Output the (X, Y) coordinate of the center of the cell containing the given text.  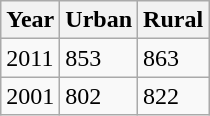
2001 (30, 96)
853 (99, 58)
863 (174, 58)
822 (174, 96)
802 (99, 96)
Rural (174, 20)
Urban (99, 20)
Year (30, 20)
2011 (30, 58)
